For the text-containing cell, return its midpoint in (X, Y) coordinate format. 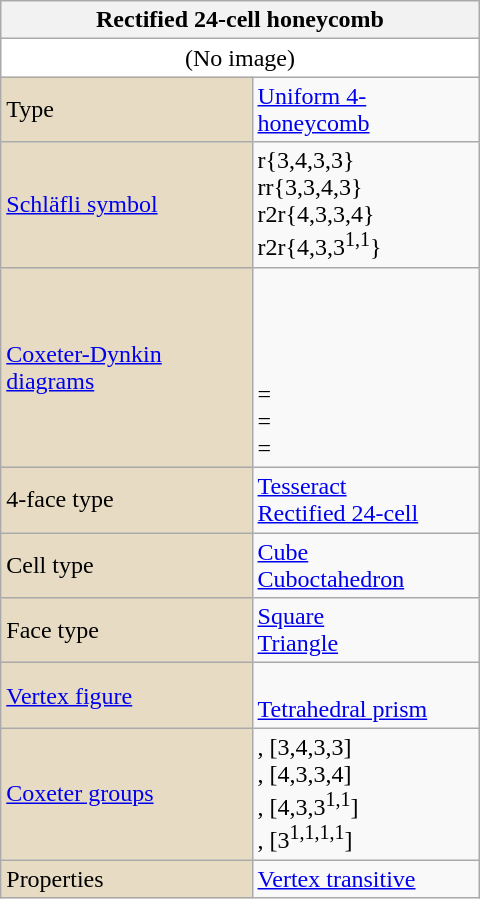
(No image) (240, 58)
Vertex transitive (366, 879)
4-face type (126, 500)
Cell type (126, 566)
Type (126, 110)
Tesseract Rectified 24-cell (366, 500)
r{3,4,3,3}rr{3,3,4,3}r2r{4,3,3,4}r2r{4,3,31,1} (366, 205)
Tetrahedral prism (366, 696)
Rectified 24-cell honeycomb (240, 20)
Cube Cuboctahedron (366, 566)
Schläfli symbol (126, 205)
, [3,4,3,3], [4,3,3,4], [4,3,31,1], [31,1,1,1] (366, 794)
= = = (366, 367)
Coxeter-Dynkin diagrams (126, 367)
Uniform 4-honeycomb (366, 110)
Properties (126, 879)
SquareTriangle (366, 630)
Face type (126, 630)
Vertex figure (126, 696)
Coxeter groups (126, 794)
